Scan for the cell matching the given text and deliver its [x, y] coordinate at center. 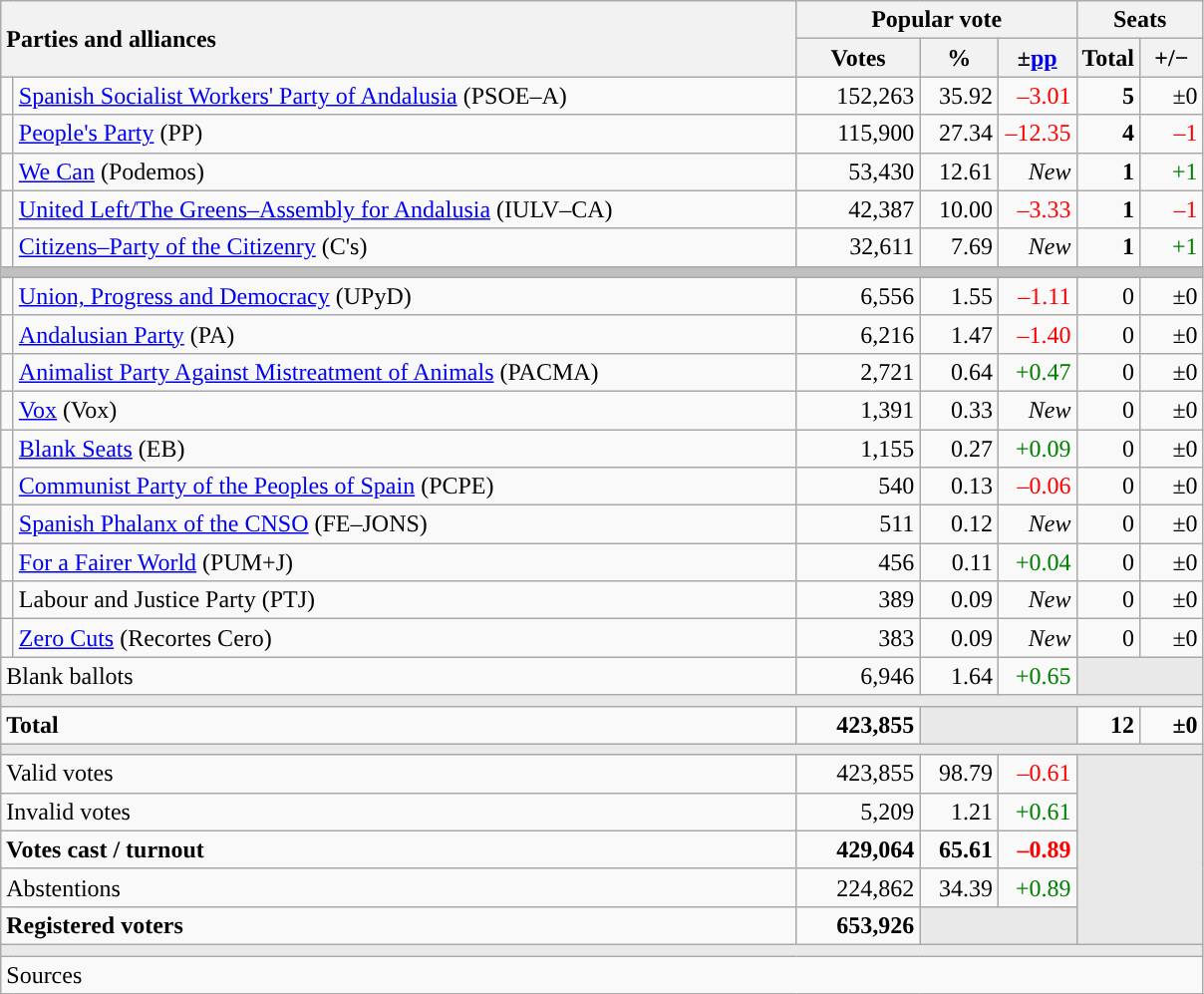
0.11 [959, 562]
Valid votes [399, 774]
7.69 [959, 247]
5 [1108, 96]
98.79 [959, 774]
0.12 [959, 524]
+0.65 [1037, 676]
+0.47 [1037, 372]
4 [1108, 134]
+/− [1172, 58]
Citizens–Party of the Citizenry (C's) [405, 247]
5,209 [858, 812]
Labour and Justice Party (PTJ) [405, 600]
1.55 [959, 296]
United Left/The Greens–Assembly for Andalusia (IULV–CA) [405, 209]
–12.35 [1037, 134]
10.00 [959, 209]
Registered voters [399, 925]
For a Fairer World (PUM+J) [405, 562]
0.64 [959, 372]
12 [1108, 725]
Zero Cuts (Recortes Cero) [405, 638]
456 [858, 562]
0.27 [959, 448]
–0.61 [1037, 774]
Popular vote [937, 20]
We Can (Podemos) [405, 171]
+0.09 [1037, 448]
+0.61 [1037, 812]
34.39 [959, 887]
–3.33 [1037, 209]
32,611 [858, 247]
1.64 [959, 676]
35.92 [959, 96]
Abstentions [399, 887]
1,155 [858, 448]
Vox (Vox) [405, 410]
–0.89 [1037, 849]
Blank Seats (EB) [405, 448]
Animalist Party Against Mistreatment of Animals (PACMA) [405, 372]
12.61 [959, 171]
Parties and alliances [399, 39]
Blank ballots [399, 676]
2,721 [858, 372]
1,391 [858, 410]
+0.04 [1037, 562]
511 [858, 524]
115,900 [858, 134]
429,064 [858, 849]
–0.06 [1037, 487]
0.33 [959, 410]
152,263 [858, 96]
% [959, 58]
+0.89 [1037, 887]
Communist Party of the Peoples of Spain (PCPE) [405, 487]
1.47 [959, 334]
53,430 [858, 171]
Andalusian Party (PA) [405, 334]
383 [858, 638]
Seats [1140, 20]
–3.01 [1037, 96]
Votes [858, 58]
389 [858, 600]
–1.11 [1037, 296]
42,387 [858, 209]
Sources [602, 974]
1.21 [959, 812]
±pp [1037, 58]
65.61 [959, 849]
27.34 [959, 134]
6,946 [858, 676]
Spanish Socialist Workers' Party of Andalusia (PSOE–A) [405, 96]
Union, Progress and Democracy (UPyD) [405, 296]
0.13 [959, 487]
Invalid votes [399, 812]
653,926 [858, 925]
6,216 [858, 334]
–1.40 [1037, 334]
Votes cast / turnout [399, 849]
540 [858, 487]
6,556 [858, 296]
People's Party (PP) [405, 134]
224,862 [858, 887]
Spanish Phalanx of the CNSO (FE–JONS) [405, 524]
